Pinpoint the cell where the given text exists, returning its [X, Y] midpoint coordinate. 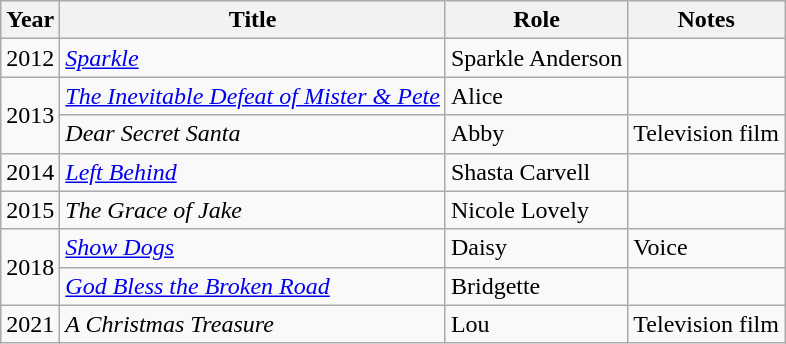
Dear Secret Santa [253, 134]
Show Dogs [253, 248]
Role [536, 20]
A Christmas Treasure [253, 324]
Year [30, 20]
2021 [30, 324]
2014 [30, 172]
Notes [706, 20]
Daisy [536, 248]
The Grace of Jake [253, 210]
Sparkle Anderson [536, 58]
2015 [30, 210]
Alice [536, 96]
Bridgette [536, 286]
Sparkle [253, 58]
Nicole Lovely [536, 210]
The Inevitable Defeat of Mister & Pete [253, 96]
Left Behind [253, 172]
Voice [706, 248]
God Bless the Broken Road [253, 286]
2012 [30, 58]
Shasta Carvell [536, 172]
Abby [536, 134]
Title [253, 20]
2018 [30, 267]
Lou [536, 324]
2013 [30, 115]
